Identify which cell holds the provided text, then report its (x, y) central coordinate. 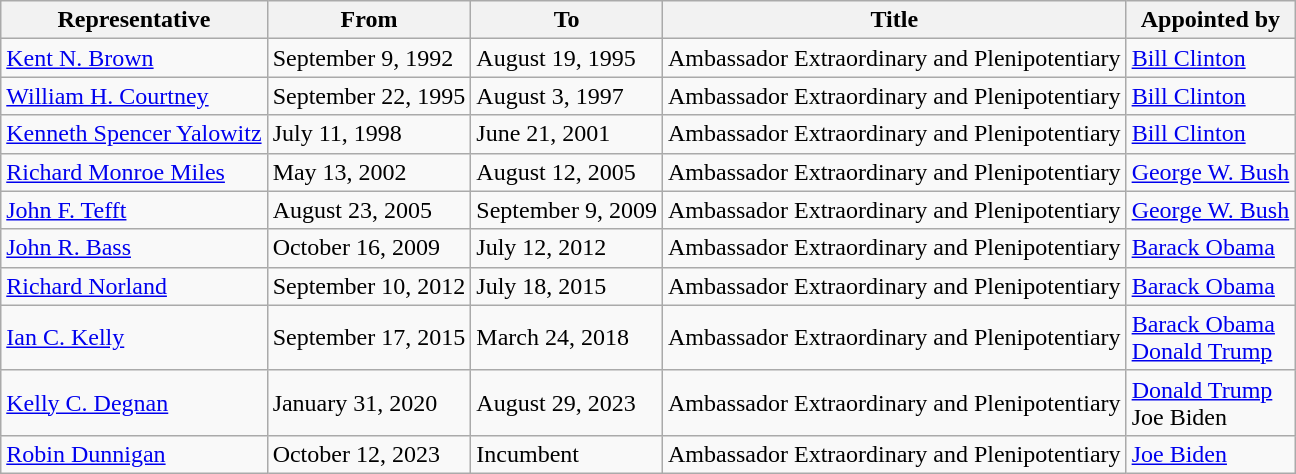
July 18, 2015 (567, 286)
Richard Norland (134, 286)
Appointed by (1210, 20)
John F. Tefft (134, 210)
Ian C. Kelly (134, 338)
September 9, 1992 (369, 58)
August 23, 2005 (369, 210)
Richard Monroe Miles (134, 172)
March 24, 2018 (567, 338)
Title (894, 20)
May 13, 2002 (369, 172)
Kenneth Spencer Yalowitz (134, 134)
Kelly C. Degnan (134, 402)
Joe Biden (1210, 454)
Donald TrumpJoe Biden (1210, 402)
October 16, 2009 (369, 248)
To (567, 20)
July 11, 1998 (369, 134)
Representative (134, 20)
August 19, 1995 (567, 58)
September 9, 2009 (567, 210)
August 29, 2023 (567, 402)
August 12, 2005 (567, 172)
September 10, 2012 (369, 286)
September 17, 2015 (369, 338)
October 12, 2023 (369, 454)
Kent N. Brown (134, 58)
Incumbent (567, 454)
September 22, 1995 (369, 96)
From (369, 20)
William H. Courtney (134, 96)
August 3, 1997 (567, 96)
June 21, 2001 (567, 134)
July 12, 2012 (567, 248)
Robin Dunnigan (134, 454)
Barack ObamaDonald Trump (1210, 338)
January 31, 2020 (369, 402)
John R. Bass (134, 248)
